Capture the cell that displays the provided text and extract its [x, y] central coordinate. 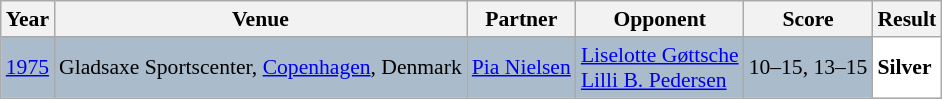
Year [28, 19]
Gladsaxe Sportscenter, Copenhagen, Denmark [260, 68]
Liselotte Gøttsche Lilli B. Pedersen [660, 68]
Partner [522, 19]
Result [906, 19]
Opponent [660, 19]
10–15, 13–15 [808, 68]
Silver [906, 68]
Pia Nielsen [522, 68]
Score [808, 19]
1975 [28, 68]
Venue [260, 19]
